Return the (x, y) coordinate for the center point of the cell that contains the specified text.  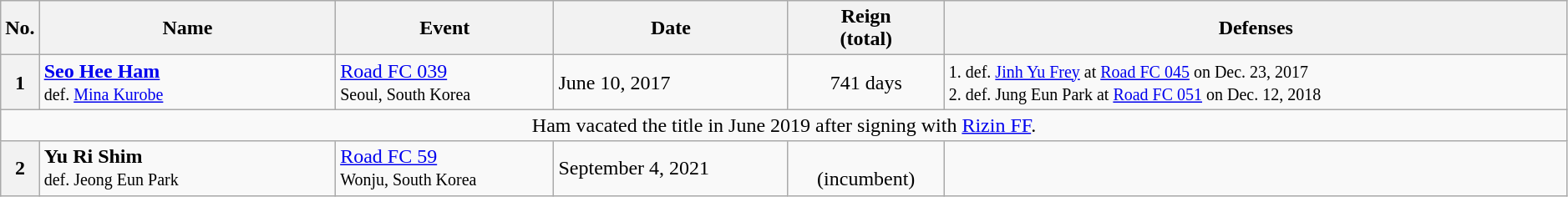
Event (444, 28)
Yu Ri Shimdef. Jeong Eun Park (187, 169)
Road FC 59Wonju, South Korea (444, 169)
1. def. Jinh Yu Frey at Road FC 045 on Dec. 23, 20172. def. Jung Eun Park at Road FC 051 on Dec. 12, 2018 (1256, 82)
Defenses (1256, 28)
2 (20, 169)
Ham vacated the title in June 2019 after signing with Rizin FF. (784, 125)
Reign(total) (865, 28)
Road FC 039Seoul, South Korea (444, 82)
Seo Hee Hamdef. Mina Kurobe (187, 82)
No. (20, 28)
741 days (865, 82)
Name (187, 28)
June 10, 2017 (671, 82)
September 4, 2021 (671, 169)
Date (671, 28)
1 (20, 82)
(incumbent) (865, 169)
